Provide the (x, y) coordinate of the cell's center where the given text is located.  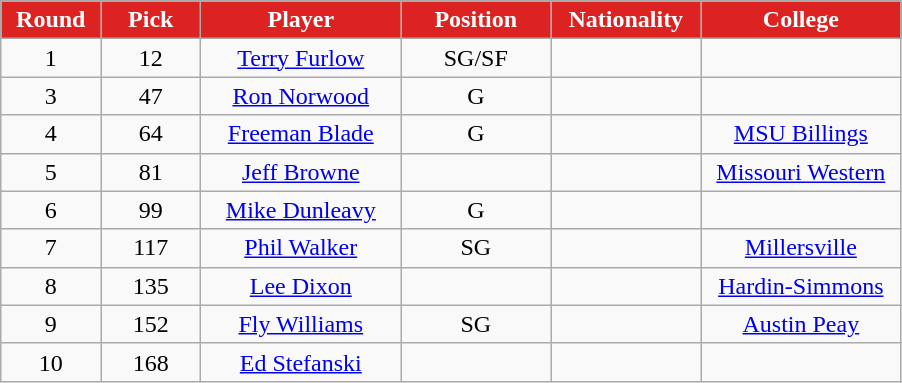
6 (51, 210)
Hardin-Simmons (801, 286)
135 (151, 286)
Terry Furlow (301, 58)
Ed Stefanski (301, 362)
MSU Billings (801, 134)
Austin Peay (801, 324)
Millersville (801, 248)
9 (51, 324)
Ron Norwood (301, 96)
7 (51, 248)
Fly Williams (301, 324)
5 (51, 172)
168 (151, 362)
3 (51, 96)
Mike Dunleavy (301, 210)
117 (151, 248)
Jeff Browne (301, 172)
10 (51, 362)
Lee Dixon (301, 286)
81 (151, 172)
8 (51, 286)
Player (301, 20)
1 (51, 58)
64 (151, 134)
Nationality (626, 20)
99 (151, 210)
152 (151, 324)
Missouri Western (801, 172)
Phil Walker (301, 248)
Position (476, 20)
12 (151, 58)
4 (51, 134)
College (801, 20)
Round (51, 20)
47 (151, 96)
Pick (151, 20)
Freeman Blade (301, 134)
SG/SF (476, 58)
